From the cell containing the given text, extract its center point as (X, Y) coordinate. 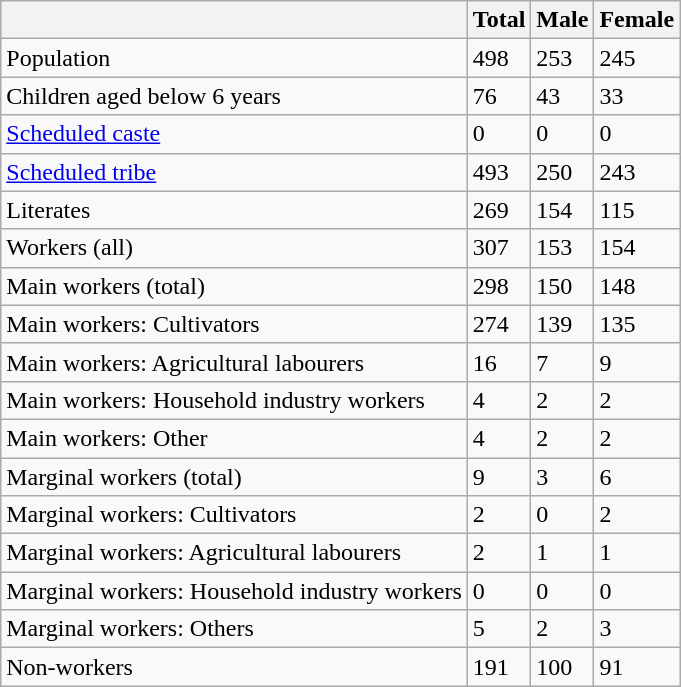
Scheduled caste (234, 134)
Marginal workers: Agricultural labourers (234, 553)
Marginal workers (total) (234, 477)
7 (562, 362)
153 (562, 248)
91 (637, 667)
Main workers: Agricultural labourers (234, 362)
269 (499, 210)
139 (562, 324)
Literates (234, 210)
6 (637, 477)
100 (562, 667)
307 (499, 248)
498 (499, 58)
150 (562, 286)
Marginal workers: Others (234, 629)
274 (499, 324)
Non-workers (234, 667)
Workers (all) (234, 248)
115 (637, 210)
298 (499, 286)
33 (637, 96)
493 (499, 172)
Marginal workers: Cultivators (234, 515)
16 (499, 362)
Population (234, 58)
Female (637, 20)
250 (562, 172)
191 (499, 667)
253 (562, 58)
43 (562, 96)
Main workers: Household industry workers (234, 400)
Main workers: Other (234, 438)
Children aged below 6 years (234, 96)
Main workers: Cultivators (234, 324)
148 (637, 286)
245 (637, 58)
Scheduled tribe (234, 172)
Total (499, 20)
76 (499, 96)
Marginal workers: Household industry workers (234, 591)
Male (562, 20)
243 (637, 172)
135 (637, 324)
Main workers (total) (234, 286)
5 (499, 629)
